Return the [X, Y] coordinate for the center point of the cell that contains the specified text.  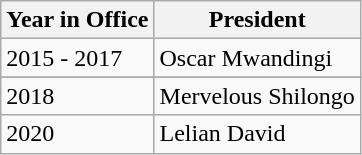
2020 [78, 134]
Year in Office [78, 20]
Oscar Mwandingi [257, 58]
2018 [78, 96]
2015 - 2017 [78, 58]
Mervelous Shilongo [257, 96]
President [257, 20]
Lelian David [257, 134]
